Output the [x, y] coordinate of the center of the cell containing the given text.  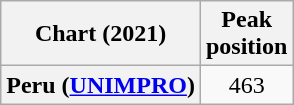
463 [246, 85]
Chart (2021) [101, 34]
Peru (UNIMPRO) [101, 85]
Peakposition [246, 34]
